For the text-containing cell, return its midpoint in (X, Y) coordinate format. 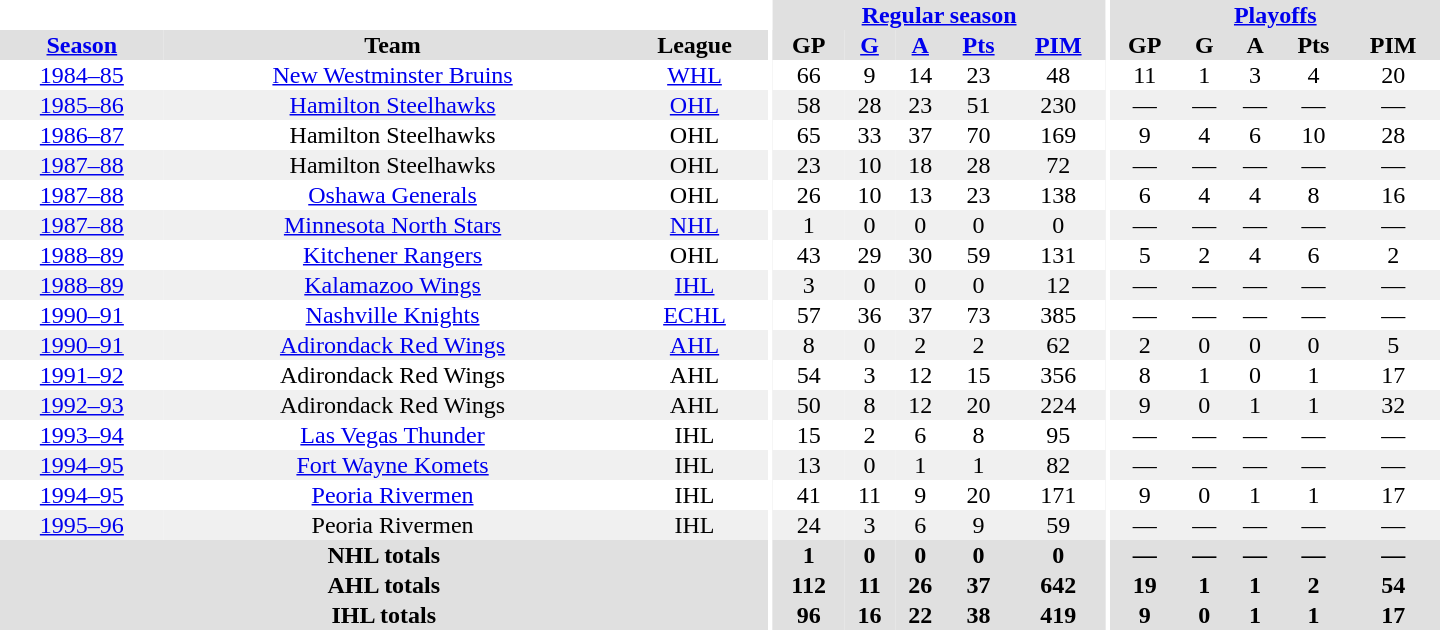
224 (1058, 405)
WHL (694, 75)
Nashville Knights (393, 315)
1985–86 (82, 105)
70 (979, 135)
Minnesota North Stars (393, 225)
112 (808, 585)
356 (1058, 375)
43 (808, 255)
19 (1145, 585)
NHL totals (384, 555)
1993–94 (82, 435)
57 (808, 315)
Kalamazoo Wings (393, 285)
1986–87 (82, 135)
Team (393, 45)
65 (808, 135)
385 (1058, 315)
Season (82, 45)
Las Vegas Thunder (393, 435)
131 (1058, 255)
50 (808, 405)
95 (1058, 435)
29 (870, 255)
Fort Wayne Komets (393, 465)
72 (1058, 165)
1995–96 (82, 525)
1991–92 (82, 375)
NHL (694, 225)
1992–93 (82, 405)
230 (1058, 105)
62 (1058, 345)
24 (808, 525)
419 (1058, 615)
38 (979, 615)
171 (1058, 495)
41 (808, 495)
96 (808, 615)
82 (1058, 465)
22 (920, 615)
48 (1058, 75)
Regular season (939, 15)
66 (808, 75)
33 (870, 135)
Playoffs (1276, 15)
73 (979, 315)
1984–85 (82, 75)
14 (920, 75)
36 (870, 315)
58 (808, 105)
30 (920, 255)
32 (1393, 405)
169 (1058, 135)
New Westminster Bruins (393, 75)
IHL totals (384, 615)
Oshawa Generals (393, 195)
51 (979, 105)
18 (920, 165)
League (694, 45)
AHL totals (384, 585)
Kitchener Rangers (393, 255)
642 (1058, 585)
ECHL (694, 315)
138 (1058, 195)
